Pinpoint the cell where the given text exists, returning its (X, Y) midpoint coordinate. 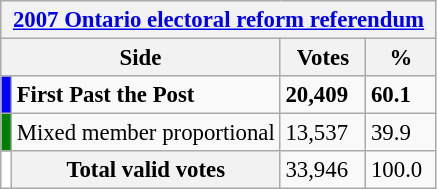
Side (140, 58)
Total valid votes (146, 170)
39.9 (402, 133)
100.0 (402, 170)
First Past the Post (146, 95)
2007 Ontario electoral reform referendum (219, 20)
% (402, 58)
13,537 (323, 133)
Mixed member proportional (146, 133)
Votes (323, 58)
20,409 (323, 95)
60.1 (402, 95)
33,946 (323, 170)
